Provide the [X, Y] coordinate of the cell's center where the given text is located.  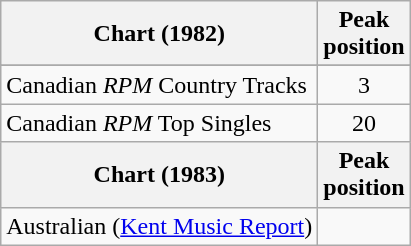
Canadian RPM Country Tracks [160, 85]
Canadian RPM Top Singles [160, 123]
Chart (1983) [160, 174]
3 [364, 85]
Chart (1982) [160, 34]
Australian (Kent Music Report) [160, 226]
20 [364, 123]
